Return [x, y] of the center of cell containing provided text 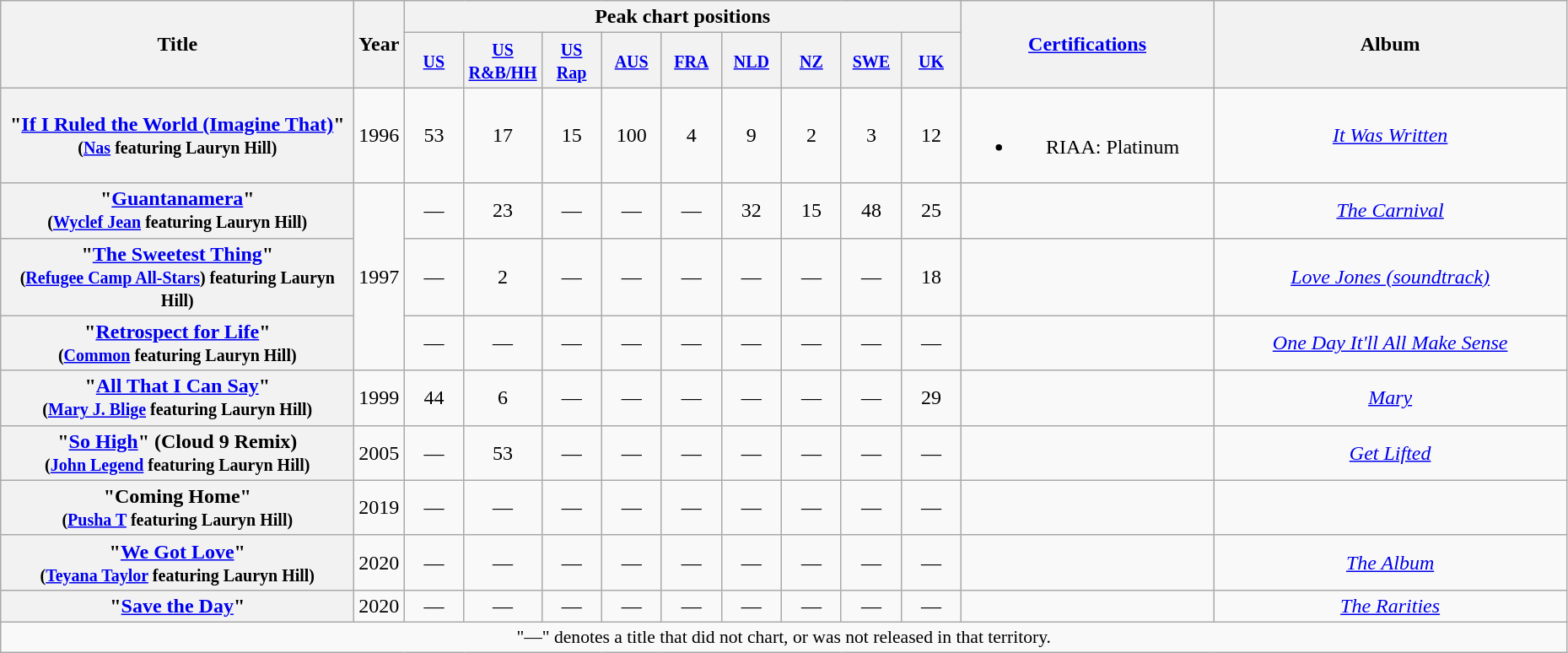
4 [692, 135]
Year [380, 44]
9 [751, 135]
1996 [380, 135]
"The Sweetest Thing" (Refugee Camp All-Stars) featuring Lauryn Hill) [177, 277]
Get Lifted [1390, 452]
NZ [811, 61]
"If I Ruled the World (Imagine That)" (Nas featuring Lauryn Hill) [177, 135]
US Rap [572, 61]
"—" denotes a title that did not chart, or was not released in that territory. [784, 637]
"All That I Can Say" (Mary J. Blige featuring Lauryn Hill) [177, 398]
The Carnival [1390, 211]
29 [931, 398]
17 [503, 135]
100 [631, 135]
FRA [692, 61]
1997 [380, 277]
One Day It'll All Make Sense [1390, 343]
18 [931, 277]
1999 [380, 398]
US R&B/HH [503, 61]
2005 [380, 452]
32 [751, 211]
6 [503, 398]
Album [1390, 44]
RIAA: Platinum [1088, 135]
NLD [751, 61]
The Rarities [1390, 606]
25 [931, 211]
"Guantanamera" (Wyclef Jean featuring Lauryn Hill) [177, 211]
48 [870, 211]
"Coming Home"(Pusha T featuring Lauryn Hill) [177, 508]
Peak chart positions [683, 17]
44 [434, 398]
AUS [631, 61]
The Album [1390, 562]
US [434, 61]
"Retrospect for Life" (Common featuring Lauryn Hill) [177, 343]
12 [931, 135]
"Save the Day" [177, 606]
Title [177, 44]
Love Jones (soundtrack) [1390, 277]
"So High" (Cloud 9 Remix) (John Legend featuring Lauryn Hill) [177, 452]
3 [870, 135]
"We Got Love"(Teyana Taylor featuring Lauryn Hill) [177, 562]
UK [931, 61]
Mary [1390, 398]
23 [503, 211]
Certifications [1088, 44]
2019 [380, 508]
SWE [870, 61]
It Was Written [1390, 135]
